Locate the cell with the specified text and output its (x, y) center coordinate. 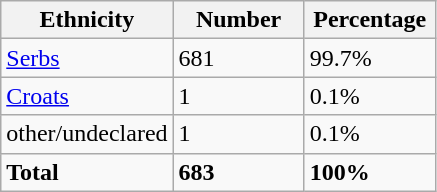
Percentage (370, 20)
99.7% (370, 58)
Croats (87, 96)
681 (238, 58)
Total (87, 172)
other/undeclared (87, 134)
Serbs (87, 58)
Ethnicity (87, 20)
Number (238, 20)
683 (238, 172)
100% (370, 172)
